Determine the (X, Y) coordinate at the center of the cell enclosing the given text.  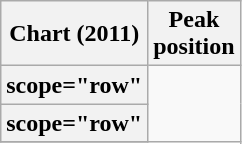
Chart (2011) (74, 34)
Peakposition (194, 34)
